Return the [X, Y] coordinate for the center point of the cell that contains the specified text.  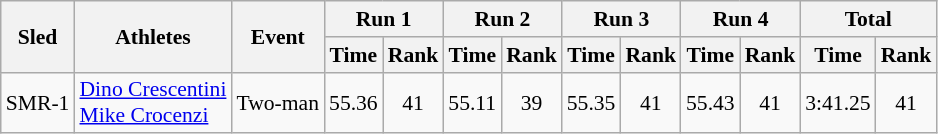
Athletes [152, 36]
3:41.25 [838, 102]
Total [868, 19]
Run 1 [384, 19]
55.11 [472, 102]
Two-man [278, 102]
55.35 [592, 102]
Sled [38, 36]
SMR-1 [38, 102]
Event [278, 36]
Run 2 [502, 19]
Run 4 [740, 19]
Dino CrescentiniMike Crocenzi [152, 102]
Run 3 [622, 19]
39 [532, 102]
55.43 [710, 102]
55.36 [354, 102]
